Provide the (x, y) coordinate of the cell's center where the given text is located.  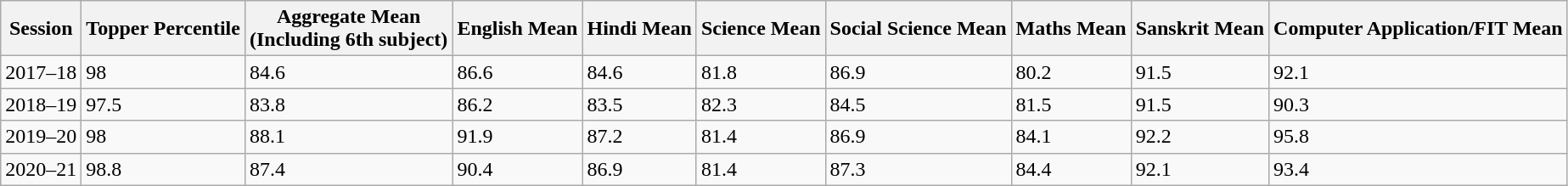
93.4 (1419, 169)
Aggregate Mean(Including 6th subject) (348, 29)
91.9 (518, 137)
82.3 (761, 104)
84.4 (1071, 169)
2019–20 (41, 137)
98.8 (163, 169)
87.3 (919, 169)
Social Science Mean (919, 29)
88.1 (348, 137)
97.5 (163, 104)
84.5 (919, 104)
95.8 (1419, 137)
83.8 (348, 104)
2018–19 (41, 104)
2017–18 (41, 72)
Topper Percentile (163, 29)
83.5 (639, 104)
English Mean (518, 29)
Maths Mean (1071, 29)
Session (41, 29)
81.5 (1071, 104)
81.8 (761, 72)
87.4 (348, 169)
Computer Application/FIT Mean (1419, 29)
92.2 (1200, 137)
87.2 (639, 137)
86.2 (518, 104)
Science Mean (761, 29)
Hindi Mean (639, 29)
90.3 (1419, 104)
80.2 (1071, 72)
86.6 (518, 72)
Sanskrit Mean (1200, 29)
90.4 (518, 169)
2020–21 (41, 169)
84.1 (1071, 137)
